Pinpoint the cell where the given text exists, returning its [x, y] midpoint coordinate. 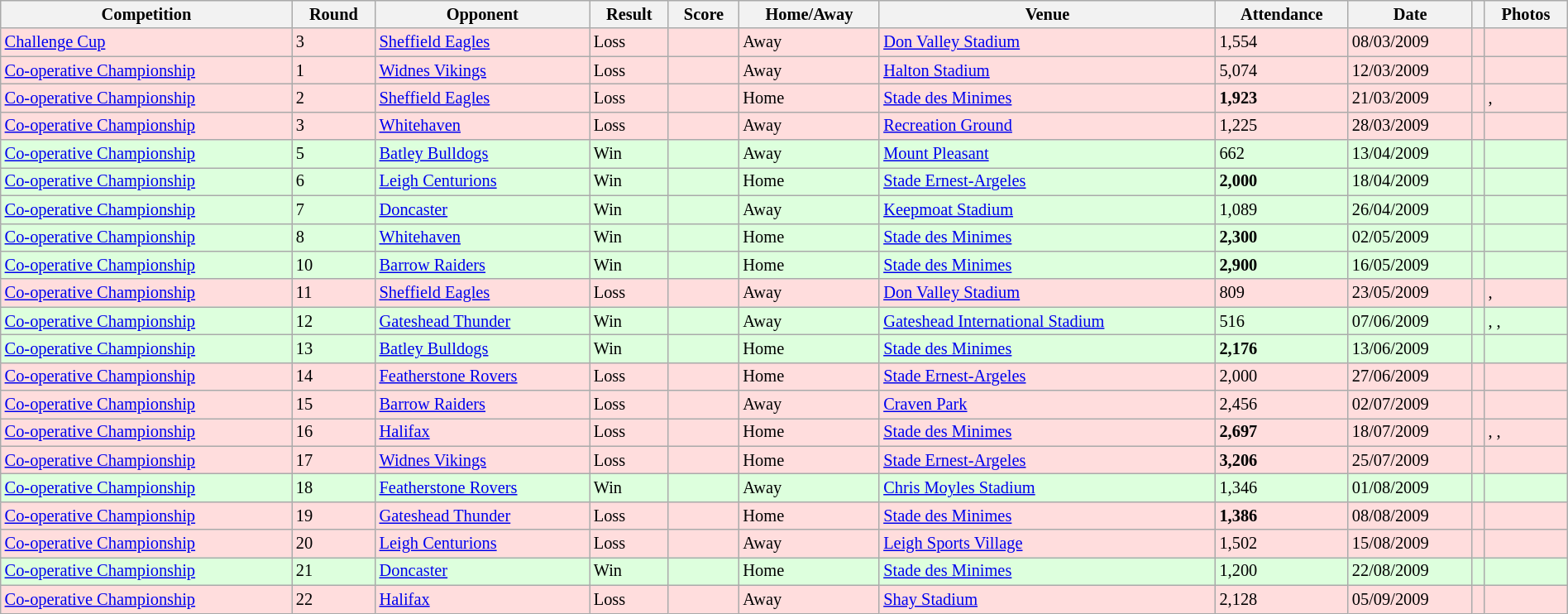
Shay Stadium [1047, 599]
Competition [146, 14]
Craven Park [1047, 405]
08/08/2009 [1410, 516]
1 [334, 70]
Round [334, 14]
516 [1282, 321]
809 [1282, 293]
1,089 [1282, 209]
22/08/2009 [1410, 571]
1,923 [1282, 98]
Venue [1047, 14]
2,456 [1282, 405]
Gateshead International Stadium [1047, 321]
20 [334, 544]
Opponent [483, 14]
Halton Stadium [1047, 70]
1,554 [1282, 42]
Photos [1527, 14]
2,900 [1282, 265]
1,386 [1282, 516]
16 [334, 432]
15/08/2009 [1410, 544]
1,225 [1282, 126]
662 [1282, 154]
Result [629, 14]
1,346 [1282, 487]
17 [334, 460]
28/03/2009 [1410, 126]
18/07/2009 [1410, 432]
02/05/2009 [1410, 237]
Chris Moyles Stadium [1047, 487]
18/04/2009 [1410, 181]
8 [334, 237]
12/03/2009 [1410, 70]
2,176 [1282, 348]
2,300 [1282, 237]
13/06/2009 [1410, 348]
13/04/2009 [1410, 154]
16/05/2009 [1410, 265]
Attendance [1282, 14]
22 [334, 599]
7 [334, 209]
2 [334, 98]
11 [334, 293]
26/04/2009 [1410, 209]
Keepmoat Stadium [1047, 209]
Home/Away [810, 14]
05/09/2009 [1410, 599]
21 [334, 571]
27/06/2009 [1410, 377]
5,074 [1282, 70]
14 [334, 377]
21/03/2009 [1410, 98]
18 [334, 487]
Recreation Ground [1047, 126]
Challenge Cup [146, 42]
Score [703, 14]
2,128 [1282, 599]
08/03/2009 [1410, 42]
2,697 [1282, 432]
Mount Pleasant [1047, 154]
6 [334, 181]
15 [334, 405]
10 [334, 265]
Leigh Sports Village [1047, 544]
02/07/2009 [1410, 405]
1,502 [1282, 544]
1,200 [1282, 571]
12 [334, 321]
25/07/2009 [1410, 460]
Date [1410, 14]
13 [334, 348]
07/06/2009 [1410, 321]
19 [334, 516]
23/05/2009 [1410, 293]
3,206 [1282, 460]
01/08/2009 [1410, 487]
5 [334, 154]
